Identify which cell holds the provided text, then report its (x, y) central coordinate. 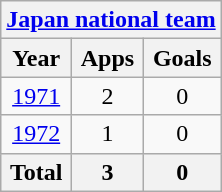
1 (108, 134)
1972 (36, 134)
3 (108, 172)
1971 (36, 96)
Total (36, 172)
Apps (108, 58)
Japan national team (111, 20)
2 (108, 96)
Year (36, 58)
Goals (182, 58)
